Extract the (X, Y) coordinate from the center of the cell holding the provided text.  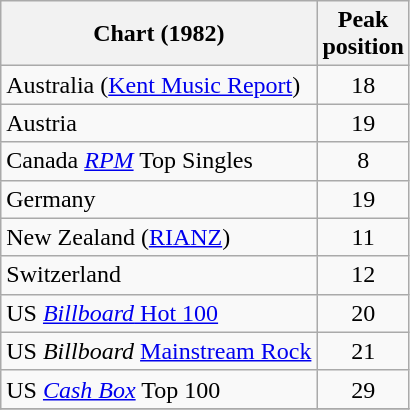
11 (363, 237)
New Zealand (RIANZ) (159, 237)
US Billboard Hot 100 (159, 313)
Austria (159, 123)
Germany (159, 199)
21 (363, 351)
US Billboard Mainstream Rock (159, 351)
29 (363, 389)
Chart (1982) (159, 34)
Canada RPM Top Singles (159, 161)
18 (363, 85)
12 (363, 275)
Switzerland (159, 275)
20 (363, 313)
Peakposition (363, 34)
Australia (Kent Music Report) (159, 85)
8 (363, 161)
US Cash Box Top 100 (159, 389)
